Extract the [x, y] coordinate from the center of the cell holding the provided text.  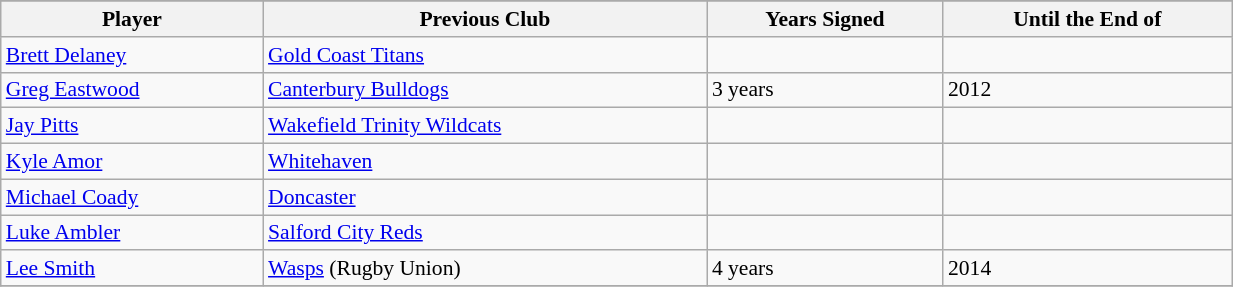
Jay Pitts [132, 126]
Wasps (Rugby Union) [485, 269]
Whitehaven [485, 162]
Luke Ambler [132, 233]
Previous Club [485, 19]
2012 [1088, 90]
Years Signed [825, 19]
Canterbury Bulldogs [485, 90]
4 years [825, 269]
Gold Coast Titans [485, 55]
Wakefield Trinity Wildcats [485, 126]
Brett Delaney [132, 55]
Salford City Reds [485, 233]
2014 [1088, 269]
Kyle Amor [132, 162]
3 years [825, 90]
Doncaster [485, 197]
Until the End of [1088, 19]
Player [132, 19]
Greg Eastwood [132, 90]
Michael Coady [132, 197]
Lee Smith [132, 269]
